Determine the (x, y) coordinate at the center of the cell enclosing the given text.  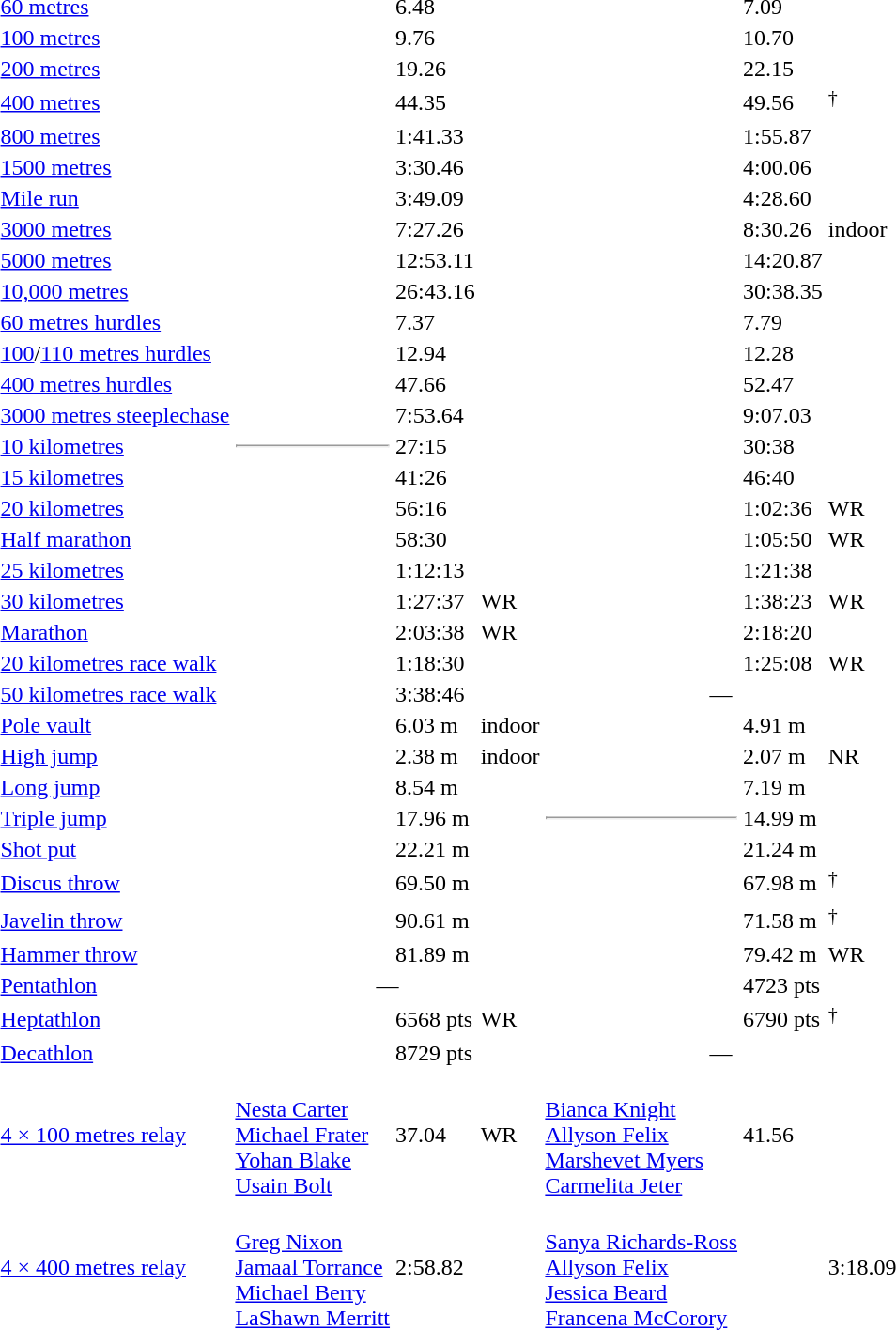
49.56 (783, 102)
4:00.06 (783, 167)
41:26 (436, 477)
7.37 (436, 322)
1:02:36 (783, 508)
1:18:30 (436, 663)
4.91 m (783, 725)
56:16 (436, 508)
4:28.60 (783, 198)
6568 pts (436, 1019)
4723 pts (783, 985)
— (387, 985)
1:05:50 (783, 539)
17.96 m (436, 818)
90.61 m (436, 920)
79.42 m (783, 954)
2:18:20 (783, 632)
26:43.16 (436, 291)
Nesta CarterMichael FraterYohan BlakeUsain Bolt (313, 1136)
22.15 (783, 69)
1:55.87 (783, 136)
58:30 (436, 539)
3:49.09 (436, 198)
2.07 m (783, 756)
44.35 (436, 102)
67.98 m (783, 883)
30:38.35 (783, 291)
81.89 m (436, 954)
47.66 (436, 384)
1:41.33 (436, 136)
1:38:23 (783, 601)
14.99 m (783, 818)
9:07.03 (783, 415)
2.38 m (436, 756)
1:27:37 (436, 601)
12.28 (783, 353)
69.50 m (436, 883)
30:38 (783, 446)
7.79 (783, 322)
52.47 (783, 384)
8729 pts (436, 1054)
7:53.64 (436, 415)
21.24 m (783, 849)
22.21 m (436, 849)
Bianca KnightAllyson FelixMarshevet MyersCarmelita Jeter (641, 1136)
8:30.26 (783, 229)
9.76 (436, 38)
7:27.26 (436, 229)
3:30.46 (436, 167)
46:40 (783, 477)
8.54 m (436, 787)
19.26 (436, 69)
12:53.11 (436, 260)
1:12:13 (436, 570)
3:38:46 (436, 694)
41.56 (783, 1136)
14:20.87 (783, 260)
6.03 m (436, 725)
1:21:38 (783, 570)
7.19 m (783, 787)
6790 pts (783, 1019)
12.94 (436, 353)
37.04 (436, 1136)
27:15 (436, 446)
2:03:38 (436, 632)
1:25:08 (783, 663)
71.58 m (783, 920)
10.70 (783, 38)
